Determine the (x, y) coordinate at the center of the cell enclosing the given text.  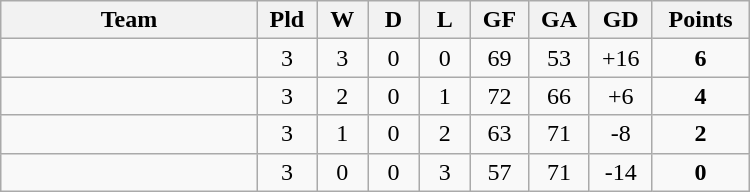
6 (700, 58)
69 (499, 58)
D (394, 20)
+6 (620, 96)
W (342, 20)
-8 (620, 134)
57 (499, 172)
72 (499, 96)
4 (700, 96)
GF (499, 20)
+16 (620, 58)
GD (620, 20)
63 (499, 134)
Points (700, 20)
Pld (287, 20)
L (444, 20)
Team (129, 20)
66 (560, 96)
-14 (620, 172)
53 (560, 58)
GA (560, 20)
